Extract the (X, Y) coordinate from the center of the cell holding the provided text.  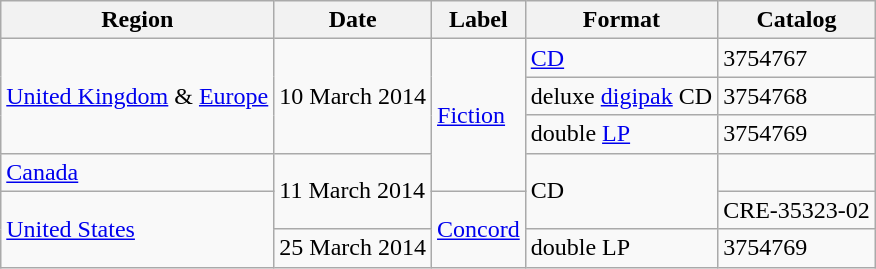
CRE-35323-02 (797, 210)
3754768 (797, 96)
Canada (138, 172)
Region (138, 20)
deluxe digipak CD (621, 96)
Date (353, 20)
Format (621, 20)
11 March 2014 (353, 191)
Fiction (479, 115)
3754767 (797, 58)
Label (479, 20)
Concord (479, 229)
United Kingdom & Europe (138, 96)
Catalog (797, 20)
United States (138, 229)
10 March 2014 (353, 96)
25 March 2014 (353, 248)
